Extract the [X, Y] coordinate from the center of the cell holding the provided text.  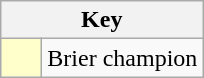
Brier champion [122, 58]
Key [102, 20]
